Determine the (X, Y) coordinate at the center of the cell enclosing the given text.  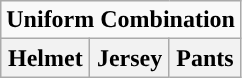
Pants (204, 58)
Uniform Combination (121, 20)
Helmet (46, 58)
Jersey (130, 58)
